Scan for the cell matching the given text and deliver its (X, Y) coordinate at center. 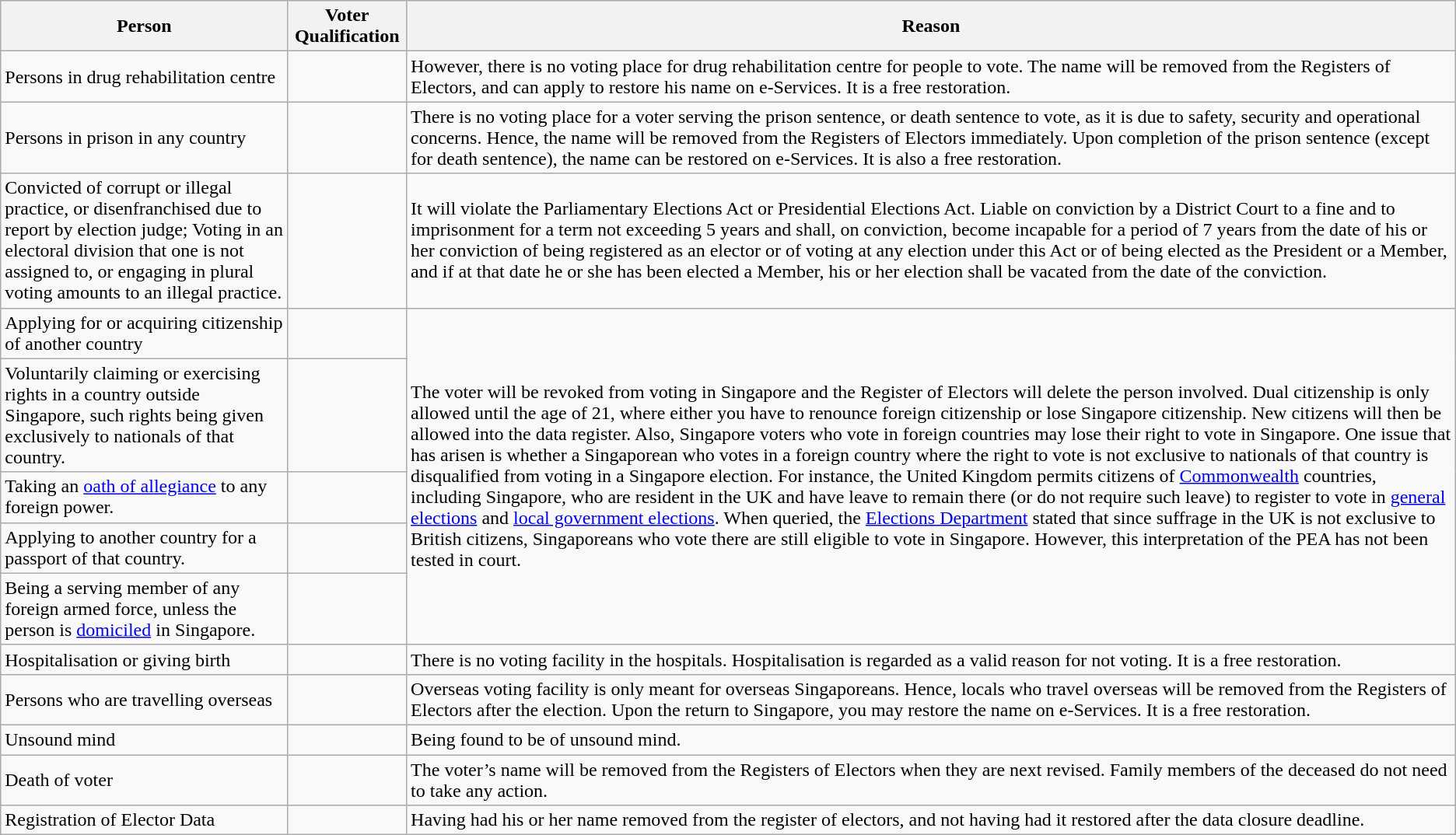
Being found to be of unsound mind. (932, 739)
Reason (932, 26)
Hospitalisation or giving birth (145, 659)
Unsound mind (145, 739)
Persons in drug rehabilitation centre (145, 76)
Registration of Elector Data (145, 820)
Persons who are travelling overseas (145, 700)
Voter Qualification (347, 26)
Persons in prison in any country (145, 138)
Having had his or her name removed from the register of electors, and not having had it restored after the data closure deadline. (932, 820)
Person (145, 26)
Being a serving member of any foreign armed force, unless the person is domiciled in Singapore. (145, 609)
Taking an oath of allegiance to any foreign power. (145, 498)
Death of voter (145, 779)
There is no voting facility in the hospitals. Hospitalisation is regarded as a valid reason for not voting. It is a free restoration. (932, 659)
Voluntarily claiming or exercising rights in a country outside Singapore, such rights being given exclusively to nationals of that country. (145, 415)
Applying for or acquiring citizenship of another country (145, 333)
Applying to another country for a passport of that country. (145, 547)
